Extract the [x, y] coordinate from the center of the cell holding the provided text.  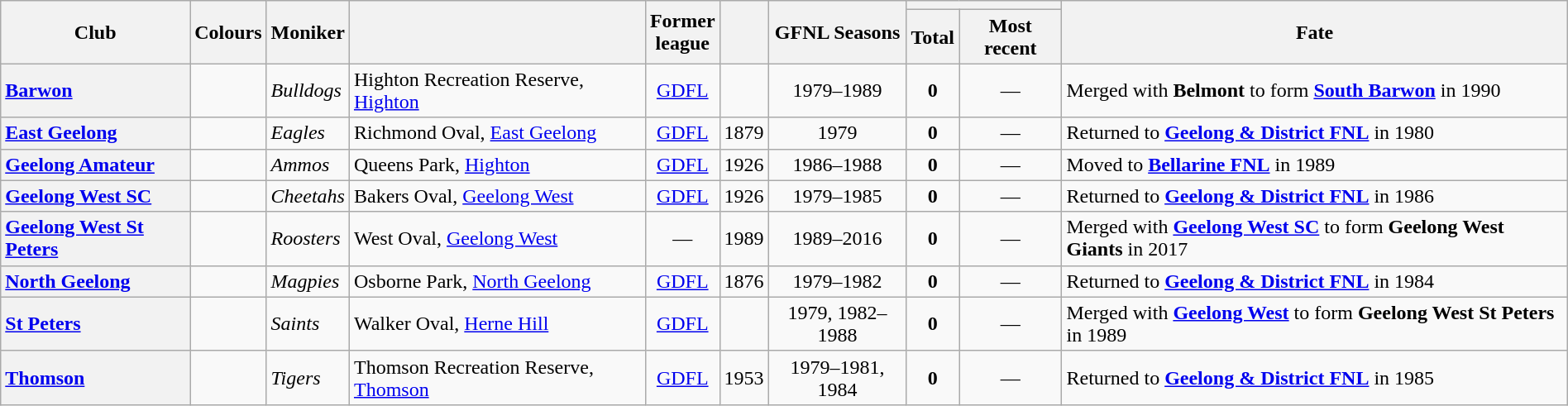
North Geelong [96, 281]
Osborne Park, North Geelong [497, 281]
Club [96, 32]
Thomson Recreation Reserve, Thomson [497, 377]
St Peters [96, 324]
Moved to Bellarine FNL in 1989 [1315, 165]
Geelong West SC [96, 196]
Merged with Geelong West SC to form Geelong West Giants in 2017 [1315, 238]
Bakers Oval, Geelong West [497, 196]
Tigers [308, 377]
Highton Recreation Reserve, Highton [497, 91]
Cheetahs [308, 196]
Magpies [308, 281]
1979–1982 [837, 281]
Ammos [308, 165]
West Oval, Geelong West [497, 238]
Geelong West St Peters [96, 238]
1989–2016 [837, 238]
Thomson [96, 377]
1979, 1982–1988 [837, 324]
Fate [1315, 32]
Merged with Belmont to form South Barwon in 1990 [1315, 91]
Returned to Geelong & District FNL in 1985 [1315, 377]
Total [933, 36]
Formerleague [682, 32]
Moniker [308, 32]
GFNL Seasons [837, 32]
1879 [744, 133]
1876 [744, 281]
1979–1989 [837, 91]
East Geelong [96, 133]
1986–1988 [837, 165]
Returned to Geelong & District FNL in 1980 [1315, 133]
1979–1981, 1984 [837, 377]
1979 [837, 133]
1979–1985 [837, 196]
Merged with Geelong West to form Geelong West St Peters in 1989 [1315, 324]
Geelong Amateur [96, 165]
Bulldogs [308, 91]
Walker Oval, Herne Hill [497, 324]
Saints [308, 324]
Roosters [308, 238]
Most recent [1011, 36]
Returned to Geelong & District FNL in 1986 [1315, 196]
Eagles [308, 133]
Returned to Geelong & District FNL in 1984 [1315, 281]
Queens Park, Highton [497, 165]
1989 [744, 238]
Barwon [96, 91]
Richmond Oval, East Geelong [497, 133]
1953 [744, 377]
Colours [228, 32]
